For the text-containing cell, return its midpoint in (x, y) coordinate format. 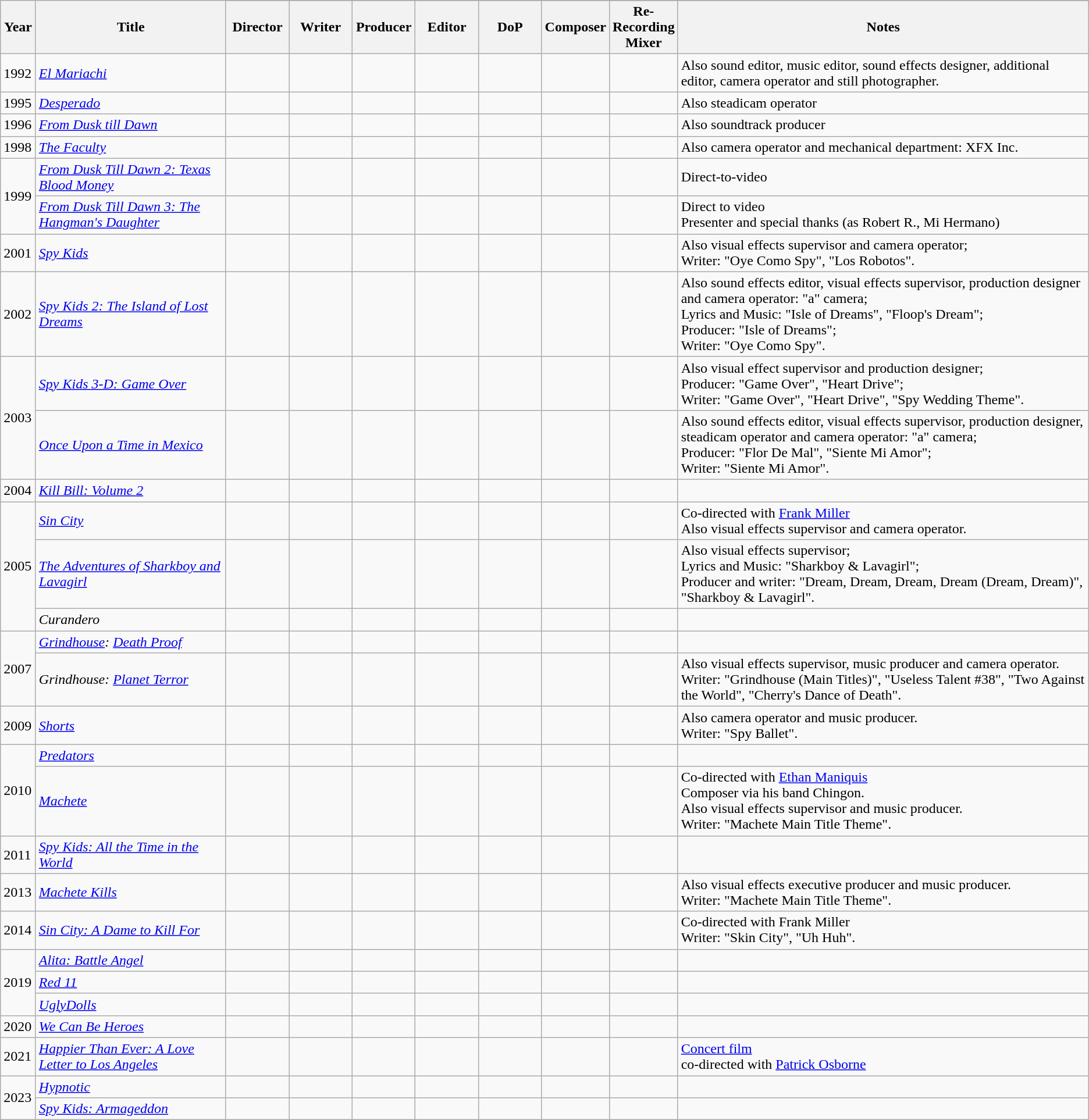
Writer (321, 27)
Spy Kids (130, 252)
Spy Kids: All the Time in the World (130, 855)
Title (130, 27)
2019 (19, 982)
Direct to videoPresenter and special thanks (as Robert R., Mi Hermano) (883, 215)
Machete (130, 801)
Also sound editor, music editor, sound effects designer, additional editor, camera operator and still photographer. (883, 73)
Also soundtrack producer (883, 125)
Shorts (130, 726)
1998 (19, 147)
2020 (19, 1026)
Predators (130, 755)
Spy Kids 3-D: Game Over (130, 383)
Desperado (130, 103)
2007 (19, 669)
The Adventures of Sharkboy and Lavagirl (130, 575)
Once Upon a Time in Mexico (130, 444)
UglyDolls (130, 1004)
From Dusk Till Dawn 2: Texas Blood Money (130, 177)
Editor (447, 27)
Grindhouse: Planet Terror (130, 680)
Notes (883, 27)
Also camera operator and music producer.Writer: "Spy Ballet". (883, 726)
2010 (19, 790)
Co-directed with Frank MillerWriter: "Skin City", "Uh Huh". (883, 930)
2003 (19, 418)
Producer (384, 27)
Direct-to-video (883, 177)
Also visual effects executive producer and music producer.Writer: "Machete Main Title Theme". (883, 892)
Spy Kids: Armageddon (130, 1109)
From Dusk Till Dawn 3: The Hangman's Daughter (130, 215)
Also visual effect supervisor and production designer;Producer: "Game Over", "Heart Drive";Writer: "Game Over", "Heart Drive", "Spy Wedding Theme". (883, 383)
Kill Bill: Volume 2 (130, 490)
Also camera operator and mechanical department: XFX Inc. (883, 147)
2009 (19, 726)
2013 (19, 892)
Re-Recording Mixer (643, 27)
Happier Than Ever: A Love Letter to Los Angeles (130, 1056)
2011 (19, 855)
2004 (19, 490)
Sin City: A Dame to Kill For (130, 930)
Alita: Battle Angel (130, 960)
1999 (19, 196)
Grindhouse: Death Proof (130, 642)
Also visual effects supervisor and camera operator;Writer: "Oye Como Spy", "Los Robotos". (883, 252)
DoP (510, 27)
2014 (19, 930)
El Mariachi (130, 73)
We Can Be Heroes (130, 1026)
Co-directed with Ethan ManiquisComposer via his band Chingon.Also visual effects supervisor and music producer.Writer: "Machete Main Title Theme". (883, 801)
2021 (19, 1056)
Director (257, 27)
Sin City (130, 520)
1992 (19, 73)
2023 (19, 1098)
Curandero (130, 620)
Hypnotic (130, 1087)
Also steadicam operator (883, 103)
Composer (575, 27)
Red 11 (130, 982)
The Faculty (130, 147)
Machete Kills (130, 892)
Year (19, 27)
2002 (19, 314)
Co-directed with Frank MillerAlso visual effects supervisor and camera operator. (883, 520)
2005 (19, 566)
Spy Kids 2: The Island of Lost Dreams (130, 314)
Concert filmco-directed with Patrick Osborne (883, 1056)
1996 (19, 125)
1995 (19, 103)
From Dusk till Dawn (130, 125)
2001 (19, 252)
